Return the [X, Y] coordinate for the center point of the cell that contains the specified text.  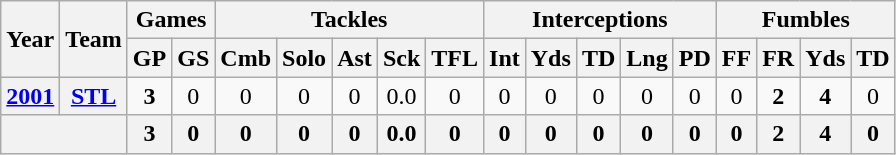
Tackles [350, 20]
Lng [647, 58]
FF [736, 58]
Team [94, 39]
GS [194, 58]
2001 [30, 96]
Fumbles [806, 20]
STL [94, 96]
PD [694, 58]
Cmb [246, 58]
Int [505, 58]
Games [170, 20]
Interceptions [600, 20]
Solo [304, 58]
FR [778, 58]
Year [30, 39]
TFL [455, 58]
Ast [355, 58]
GP [149, 58]
Sck [401, 58]
